Capture the cell that displays the provided text and extract its (x, y) central coordinate. 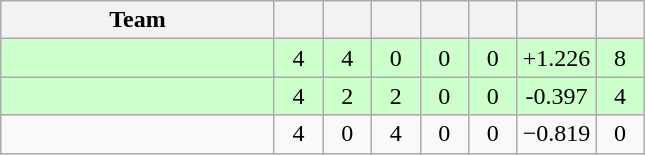
Team (138, 20)
+1.226 (556, 58)
8 (620, 58)
-0.397 (556, 96)
−0.819 (556, 134)
